Locate the cell with the specified text and output its [X, Y] center coordinate. 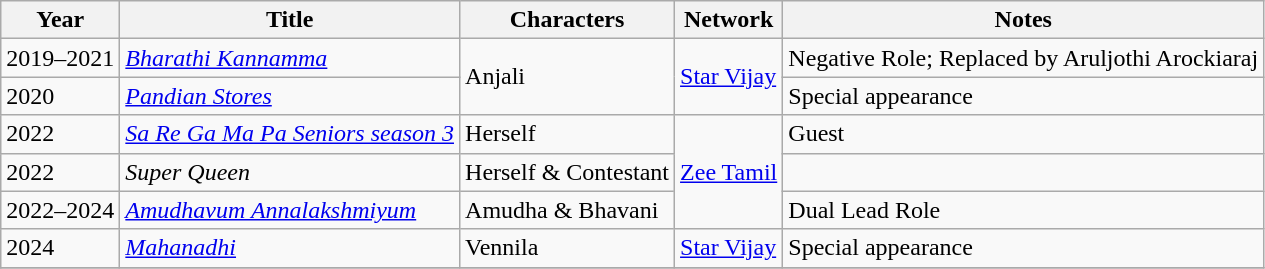
Vennila [568, 248]
Sa Re Ga Ma Pa Seniors season 3 [290, 134]
Zee Tamil [729, 172]
Herself & Contestant [568, 172]
Mahanadhi [290, 248]
Dual Lead Role [1024, 210]
Anjali [568, 77]
Year [60, 20]
Bharathi Kannamma [290, 58]
2019–2021 [60, 58]
Pandian Stores [290, 96]
Herself [568, 134]
Amudha & Bhavani [568, 210]
Super Queen [290, 172]
Title [290, 20]
Negative Role; Replaced by Aruljothi Arockiaraj [1024, 58]
2024 [60, 248]
2022–2024 [60, 210]
Characters [568, 20]
2020 [60, 96]
Notes [1024, 20]
Network [729, 20]
Amudhavum Annalakshmiyum [290, 210]
Guest [1024, 134]
